Extract the [x, y] coordinate from the center of the cell holding the provided text.  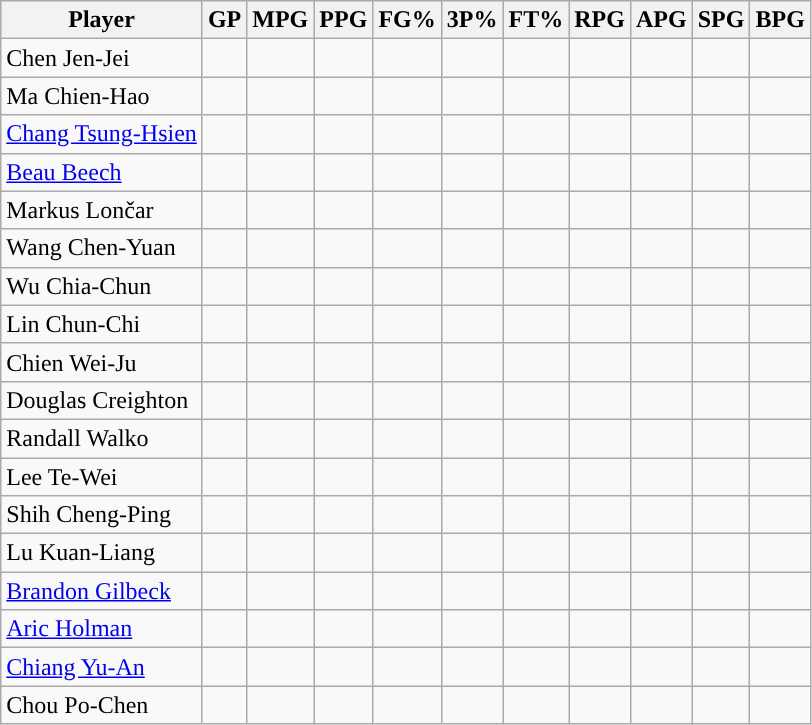
APG [661, 20]
BPG [780, 20]
Randall Walko [102, 438]
SPG [721, 20]
Chang Tsung-Hsien [102, 134]
Shih Cheng-Ping [102, 515]
Lin Chun-Chi [102, 324]
FG% [407, 20]
Markus Lončar [102, 210]
Aric Holman [102, 629]
GP [224, 20]
Lu Kuan-Liang [102, 553]
Ma Chien-Hao [102, 96]
Chou Po-Chen [102, 705]
Chiang Yu-An [102, 667]
Wang Chen-Yuan [102, 248]
Brandon Gilbeck [102, 591]
PPG [344, 20]
RPG [600, 20]
3P% [472, 20]
Douglas Creighton [102, 400]
Player [102, 20]
MPG [280, 20]
Wu Chia-Chun [102, 286]
Chen Jen-Jei [102, 58]
Chien Wei-Ju [102, 362]
Lee Te-Wei [102, 477]
Beau Beech [102, 172]
FT% [536, 20]
